Find where the given text appears and provide that cell's center as [x, y] coordinate. 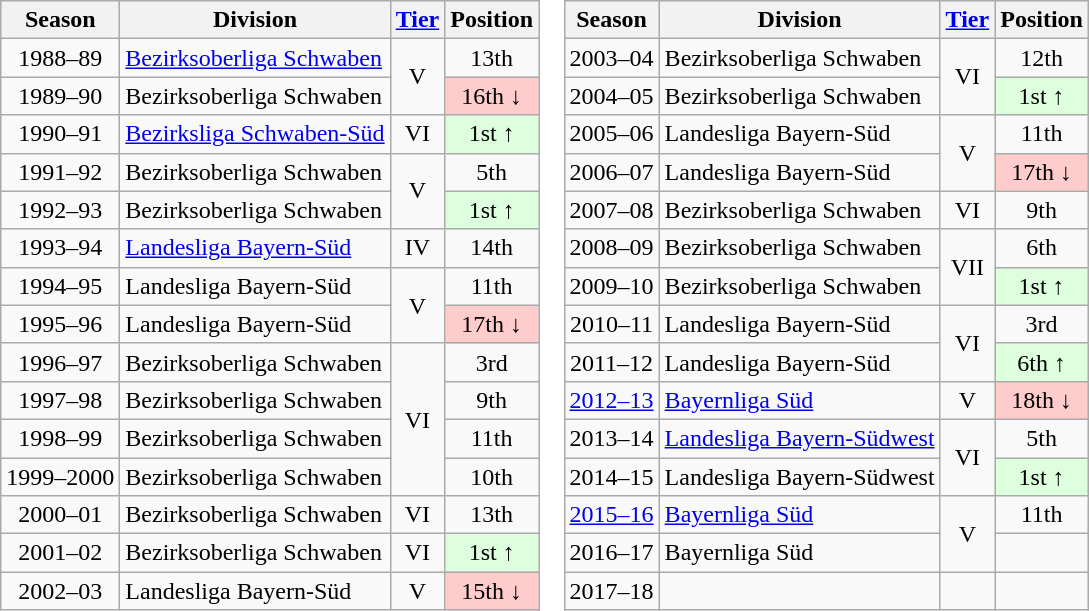
2009–10 [612, 286]
2007–08 [612, 210]
2013–14 [612, 438]
1999–2000 [60, 477]
12th [1042, 58]
2005–06 [612, 134]
15th ↓ [492, 591]
14th [492, 248]
2014–15 [612, 477]
6th ↑ [1042, 362]
2011–12 [612, 362]
16th ↓ [492, 96]
2000–01 [60, 515]
Bezirksliga Schwaben-Süd [255, 134]
1990–91 [60, 134]
6th [1042, 248]
10th [492, 477]
2003–04 [612, 58]
1994–95 [60, 286]
1988–89 [60, 58]
2001–02 [60, 553]
1997–98 [60, 400]
1996–97 [60, 362]
1998–99 [60, 438]
1995–96 [60, 324]
2017–18 [612, 591]
2006–07 [612, 172]
VII [968, 267]
IV [418, 248]
2012–13 [612, 400]
2002–03 [60, 591]
2010–11 [612, 324]
1992–93 [60, 210]
2008–09 [612, 248]
1991–92 [60, 172]
18th ↓ [1042, 400]
2004–05 [612, 96]
2015–16 [612, 515]
2016–17 [612, 553]
1989–90 [60, 96]
1993–94 [60, 248]
